Extract the [x, y] coordinate from the center of the cell holding the provided text.  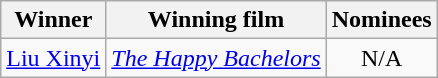
Liu Xinyi [54, 58]
The Happy Bachelors [216, 58]
Nominees [382, 20]
Winner [54, 20]
Winning film [216, 20]
N/A [382, 58]
